Pinpoint the cell where the given text exists, returning its [X, Y] midpoint coordinate. 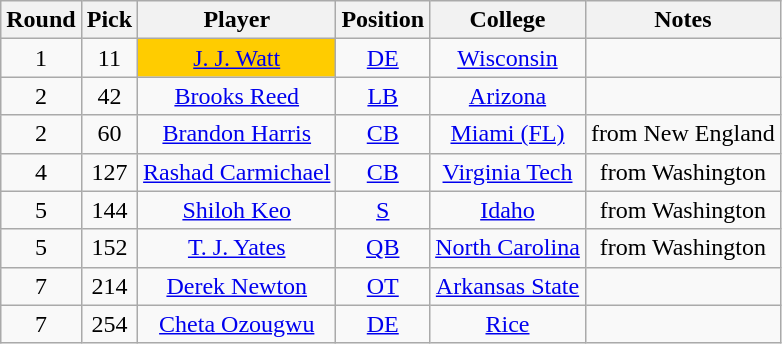
Round [41, 20]
Notes [682, 20]
11 [109, 58]
4 [41, 172]
Derek Newton [237, 286]
T. J. Yates [237, 248]
S [383, 210]
Cheta Ozougwu [237, 324]
Miami (FL) [508, 134]
Idaho [508, 210]
J. J. Watt [237, 58]
LB [383, 96]
214 [109, 286]
Arizona [508, 96]
60 [109, 134]
Rice [508, 324]
Wisconsin [508, 58]
North Carolina [508, 248]
OT [383, 286]
QB [383, 248]
1 [41, 58]
from New England [682, 134]
Pick [109, 20]
Brandon Harris [237, 134]
Virginia Tech [508, 172]
127 [109, 172]
Player [237, 20]
Arkansas State [508, 286]
42 [109, 96]
Brooks Reed [237, 96]
College [508, 20]
Rashad Carmichael [237, 172]
152 [109, 248]
144 [109, 210]
254 [109, 324]
Shiloh Keo [237, 210]
Position [383, 20]
